From the cell containing the given text, extract its center point as (X, Y) coordinate. 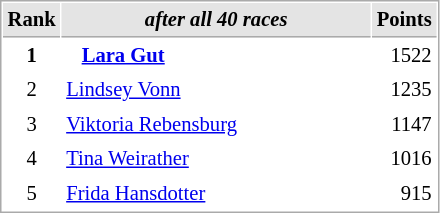
1522 (404, 56)
2 (32, 90)
Tina Weirather (216, 158)
1016 (404, 158)
after all 40 races (216, 20)
3 (32, 124)
Points (404, 20)
1147 (404, 124)
Lara Gut (216, 56)
Lindsey Vonn (216, 90)
4 (32, 158)
5 (32, 194)
Viktoria Rebensburg (216, 124)
1235 (404, 90)
1 (32, 56)
Rank (32, 20)
Frida Hansdotter (216, 194)
915 (404, 194)
